Provide the [x, y] coordinate of the cell's center where the given text is located.  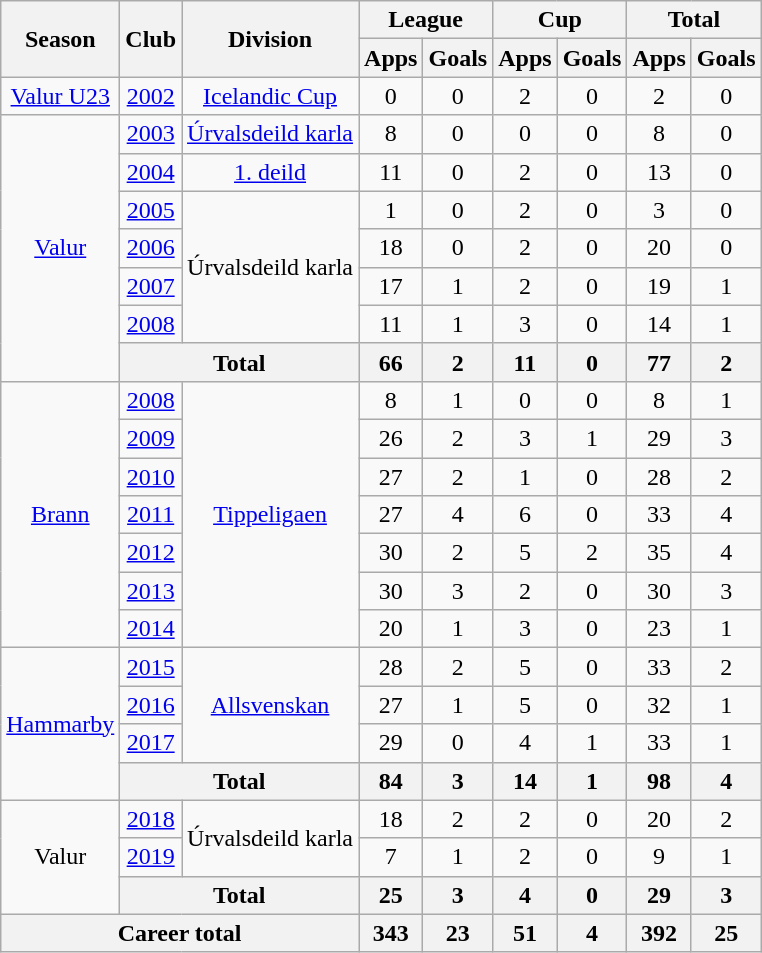
2019 [151, 857]
51 [525, 933]
98 [659, 781]
35 [659, 553]
2015 [151, 667]
Cup [560, 20]
Brann [60, 514]
Icelandic Cup [270, 96]
9 [659, 857]
Valur U23 [60, 96]
77 [659, 362]
2002 [151, 96]
2004 [151, 172]
7 [391, 857]
2005 [151, 210]
2003 [151, 134]
2016 [151, 705]
2007 [151, 286]
Club [151, 39]
Tippeligaen [270, 514]
26 [391, 438]
2013 [151, 591]
1. deild [270, 172]
392 [659, 933]
Season [60, 39]
Hammarby [60, 724]
2006 [151, 248]
2012 [151, 553]
343 [391, 933]
2014 [151, 629]
2011 [151, 515]
6 [525, 515]
Division [270, 39]
66 [391, 362]
19 [659, 286]
2009 [151, 438]
League [426, 20]
13 [659, 172]
2017 [151, 743]
Allsvenskan [270, 705]
17 [391, 286]
2018 [151, 819]
2010 [151, 477]
84 [391, 781]
32 [659, 705]
Career total [180, 933]
